Scan for the cell matching the given text and deliver its (X, Y) coordinate at center. 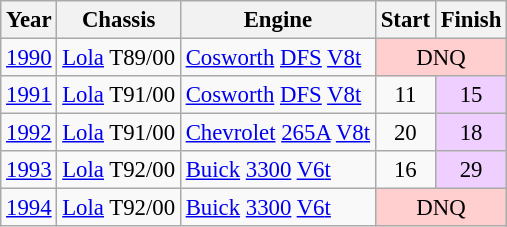
20 (405, 133)
Lola T89/00 (118, 58)
Start (405, 20)
18 (470, 133)
1992 (29, 133)
1994 (29, 208)
29 (470, 170)
Finish (470, 20)
1993 (29, 170)
Engine (278, 20)
1990 (29, 58)
15 (470, 95)
11 (405, 95)
Year (29, 20)
Chassis (118, 20)
Chevrolet 265A V8t (278, 133)
16 (405, 170)
1991 (29, 95)
